Extract the [x, y] coordinate from the center of the cell holding the provided text.  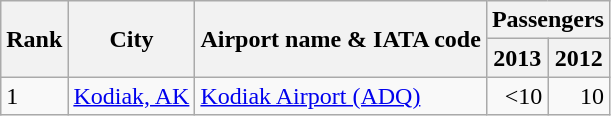
Kodiak, AK [132, 96]
<10 [517, 96]
2012 [579, 58]
2013 [517, 58]
Rank [34, 39]
1 [34, 96]
Airport name & IATA code [340, 39]
10 [579, 96]
City [132, 39]
Passengers [548, 20]
Kodiak Airport (ADQ) [340, 96]
